Return (X, Y) of the center of cell containing provided text 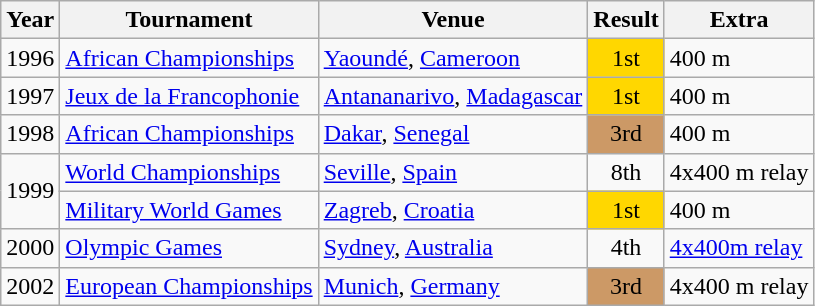
Tournament (189, 20)
Olympic Games (189, 248)
4x400m relay (739, 248)
Sydney, Australia (453, 248)
4th (626, 248)
1999 (30, 191)
Yaoundé, Cameroon (453, 58)
Antananarivo, Madagascar (453, 96)
European Championships (189, 286)
Result (626, 20)
2000 (30, 248)
Munich, Germany (453, 286)
1996 (30, 58)
Military World Games (189, 210)
Year (30, 20)
Venue (453, 20)
Seville, Spain (453, 172)
8th (626, 172)
World Championships (189, 172)
Zagreb, Croatia (453, 210)
Dakar, Senegal (453, 134)
2002 (30, 286)
Jeux de la Francophonie (189, 96)
Extra (739, 20)
1998 (30, 134)
1997 (30, 96)
